Locate the cell with the specified text and output its [x, y] center coordinate. 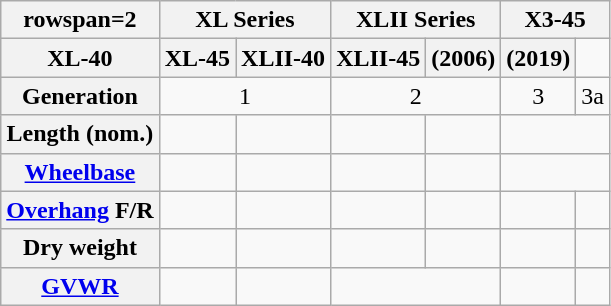
(2019) [538, 58]
XL-45 [197, 58]
rowspan=2 [80, 20]
XLII-45 [378, 58]
Wheelbase [80, 172]
Generation [80, 96]
(2006) [464, 58]
XLII Series [416, 20]
XLII-40 [284, 58]
3 [538, 96]
Length (nom.) [80, 134]
XL-40 [80, 58]
Dry weight [80, 248]
3a [593, 96]
X3-45 [556, 20]
Overhang F/R [80, 210]
XL Series [244, 20]
1 [244, 96]
GVWR [80, 286]
2 [416, 96]
